Detect which cell encompasses the target text, then output its [X, Y] center coordinate. 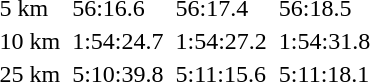
1:54:27.2 [221, 41]
1:54:24.7 [118, 41]
